Identify which cell holds the provided text, then report its (X, Y) central coordinate. 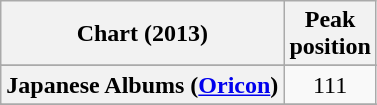
Japanese Albums (Oricon) (142, 85)
111 (330, 85)
Peakposition (330, 34)
Chart (2013) (142, 34)
